Return [X, Y] of the center of cell containing provided text 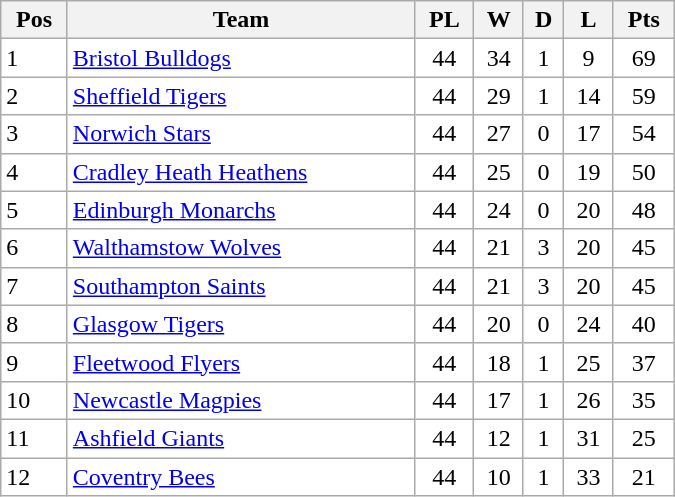
14 [589, 96]
48 [644, 210]
33 [589, 477]
Pos [34, 20]
34 [499, 58]
69 [644, 58]
Pts [644, 20]
Cradley Heath Heathens [241, 172]
4 [34, 172]
19 [589, 172]
27 [499, 134]
6 [34, 248]
Norwich Stars [241, 134]
40 [644, 324]
2 [34, 96]
PL [444, 20]
D [543, 20]
Ashfield Giants [241, 438]
Walthamstow Wolves [241, 248]
35 [644, 400]
50 [644, 172]
18 [499, 362]
11 [34, 438]
5 [34, 210]
26 [589, 400]
54 [644, 134]
L [589, 20]
Fleetwood Flyers [241, 362]
Newcastle Magpies [241, 400]
31 [589, 438]
Team [241, 20]
37 [644, 362]
Glasgow Tigers [241, 324]
7 [34, 286]
Sheffield Tigers [241, 96]
Southampton Saints [241, 286]
Edinburgh Monarchs [241, 210]
29 [499, 96]
Bristol Bulldogs [241, 58]
W [499, 20]
59 [644, 96]
8 [34, 324]
Coventry Bees [241, 477]
